Find where the given text appears and provide that cell's center as [X, Y] coordinate. 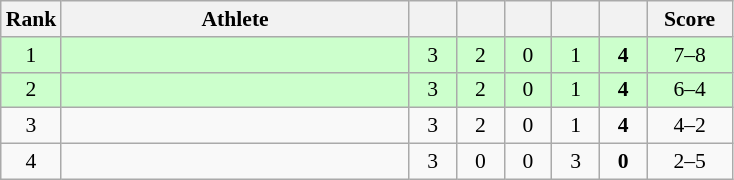
Athlete [235, 19]
Rank [32, 19]
6–4 [690, 90]
4–2 [690, 126]
2–5 [690, 162]
Score [690, 19]
7–8 [690, 55]
